Detect which cell encompasses the target text, then output its [X, Y] center coordinate. 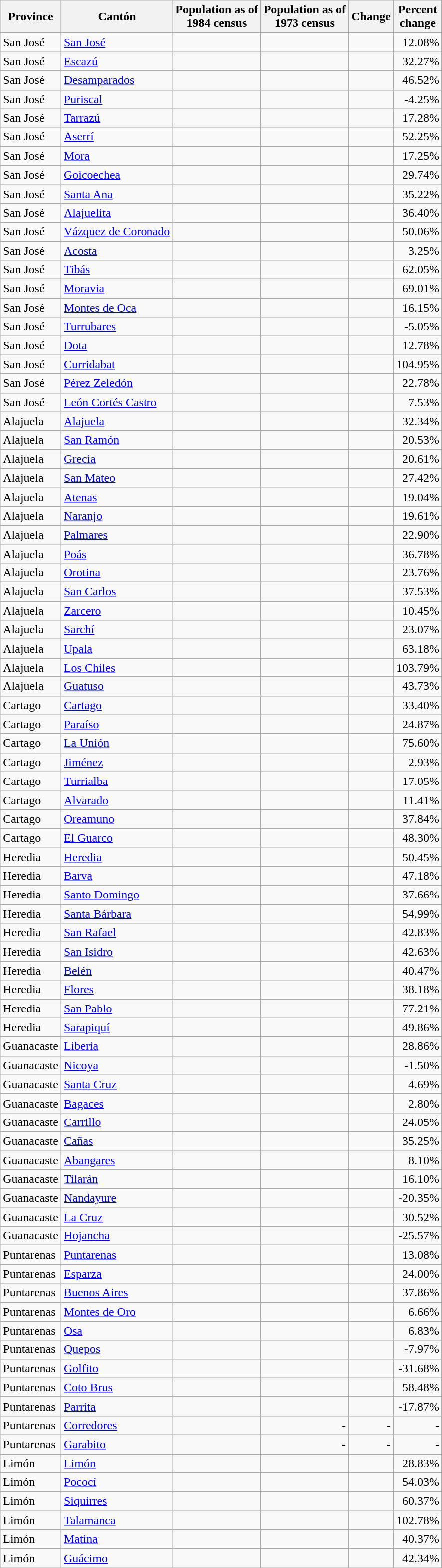
Bagaces [117, 1103]
20.61% [418, 459]
Parrita [117, 1406]
Tilarán [117, 1179]
102.78% [418, 1520]
50.06% [418, 231]
Barva [117, 876]
77.21% [418, 1008]
-31.68% [418, 1368]
32.34% [418, 421]
Santa Bárbara [117, 914]
35.25% [418, 1141]
Pococí [117, 1482]
Los Chiles [117, 668]
Tarrazú [117, 118]
Pérez Zeledón [117, 383]
-20.35% [418, 1198]
Alajuelita [117, 213]
17.05% [418, 781]
Palmares [117, 535]
35.22% [418, 194]
Quepos [117, 1349]
Acosta [117, 250]
Montes de Oca [117, 308]
42.63% [418, 952]
Abangares [117, 1160]
20.53% [418, 440]
13.08% [418, 1255]
54.03% [418, 1482]
33.40% [418, 705]
Cantón [117, 17]
Paraíso [117, 724]
104.95% [418, 364]
La Cruz [117, 1217]
León Cortés Castro [117, 402]
32.27% [418, 61]
Alvarado [117, 800]
Matina [117, 1539]
29.74% [418, 175]
46.52% [418, 80]
17.28% [418, 118]
16.10% [418, 1179]
48.30% [418, 838]
Turrialba [117, 781]
-7.97% [418, 1349]
40.47% [418, 971]
Tibás [117, 270]
6.66% [418, 1312]
Orotina [117, 573]
19.04% [418, 497]
60.37% [418, 1501]
San Mateo [117, 478]
Turrubares [117, 327]
2.80% [418, 1103]
Sarapiquí [117, 1027]
19.61% [418, 516]
63.18% [418, 649]
Garabito [117, 1444]
Change [371, 17]
Mora [117, 156]
10.45% [418, 611]
San Ramón [117, 440]
47.18% [418, 876]
28.83% [418, 1463]
103.79% [418, 668]
17.25% [418, 156]
-5.05% [418, 327]
Santo Domingo [117, 895]
58.48% [418, 1387]
Coto Brus [117, 1387]
52.25% [418, 137]
23.07% [418, 630]
Upala [117, 649]
28.86% [418, 1046]
24.87% [418, 724]
8.10% [418, 1160]
62.05% [418, 270]
4.69% [418, 1084]
Population as of1973 census [304, 17]
Guácimo [117, 1558]
La Unión [117, 743]
40.37% [418, 1539]
San Carlos [117, 592]
Province [31, 17]
Moravia [117, 289]
Naranjo [117, 516]
-1.50% [418, 1065]
37.53% [418, 592]
12.78% [418, 345]
Golfito [117, 1368]
Talamanca [117, 1520]
-25.57% [418, 1236]
37.86% [418, 1293]
Percentchange [418, 17]
43.73% [418, 686]
Grecia [117, 459]
Goicoechea [117, 175]
27.42% [418, 478]
Buenos Aires [117, 1293]
36.78% [418, 554]
Sarchí [117, 630]
Zarcero [117, 611]
2.93% [418, 762]
Montes de Oro [117, 1312]
Cañas [117, 1141]
16.15% [418, 308]
30.52% [418, 1217]
22.90% [418, 535]
54.99% [418, 914]
Belén [117, 971]
Liberia [117, 1046]
Poás [117, 554]
75.60% [418, 743]
San Rafael [117, 933]
Jiménez [117, 762]
22.78% [418, 383]
24.00% [418, 1274]
Flores [117, 990]
El Guarco [117, 838]
Guatuso [117, 686]
69.01% [418, 289]
12.08% [418, 42]
Santa Ana [117, 194]
Curridabat [117, 364]
38.18% [418, 990]
Puriscal [117, 99]
Population as of1984 census [217, 17]
Vázquez de Coronado [117, 231]
36.40% [418, 213]
-4.25% [418, 99]
Aserrí [117, 137]
42.83% [418, 933]
Oreamuno [117, 819]
3.25% [418, 250]
Hojancha [117, 1236]
Nandayure [117, 1198]
Nicoya [117, 1065]
San Isidro [117, 952]
Santa Cruz [117, 1084]
37.84% [418, 819]
Escazú [117, 61]
-17.87% [418, 1406]
Siquirres [117, 1501]
24.05% [418, 1122]
23.76% [418, 573]
Carrillo [117, 1122]
42.34% [418, 1558]
6.83% [418, 1331]
Dota [117, 345]
49.86% [418, 1027]
11.41% [418, 800]
Desamparados [117, 80]
Corredores [117, 1425]
Osa [117, 1331]
7.53% [418, 402]
Esparza [117, 1274]
Atenas [117, 497]
San Pablo [117, 1008]
37.66% [418, 895]
50.45% [418, 857]
